Detect which cell encompasses the target text, then output its (X, Y) center coordinate. 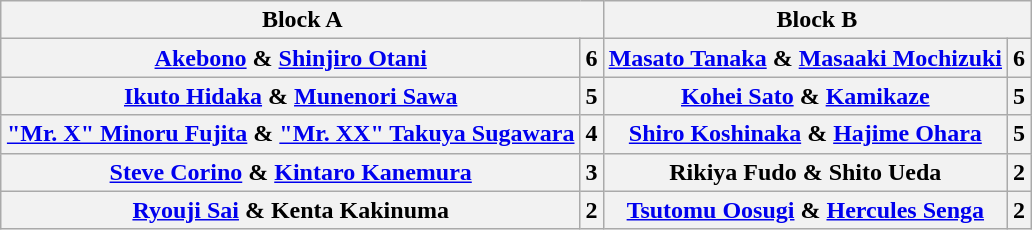
Block B (817, 20)
"Mr. X" Minoru Fujita & "Mr. XX" Takuya Sugawara (290, 134)
Ikuto Hidaka & Munenori Sawa (290, 96)
3 (592, 172)
Block A (302, 20)
Akebono & Shinjiro Otani (290, 58)
Rikiya Fudo & Shito Ueda (805, 172)
Masato Tanaka & Masaaki Mochizuki (805, 58)
Shiro Koshinaka & Hajime Ohara (805, 134)
Tsutomu Oosugi & Hercules Senga (805, 210)
Kohei Sato & Kamikaze (805, 96)
Ryouji Sai & Kenta Kakinuma (290, 210)
4 (592, 134)
Steve Corino & Kintaro Kanemura (290, 172)
